Return (X, Y) of the center of cell containing provided text 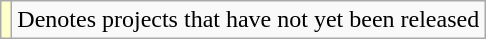
Denotes projects that have not yet been released (248, 20)
